Provide the (X, Y) coordinate of the cell's center where the given text is located.  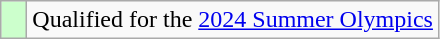
Qualified for the 2024 Summer Olympics (233, 20)
